Return (x, y) of the center of cell containing provided text 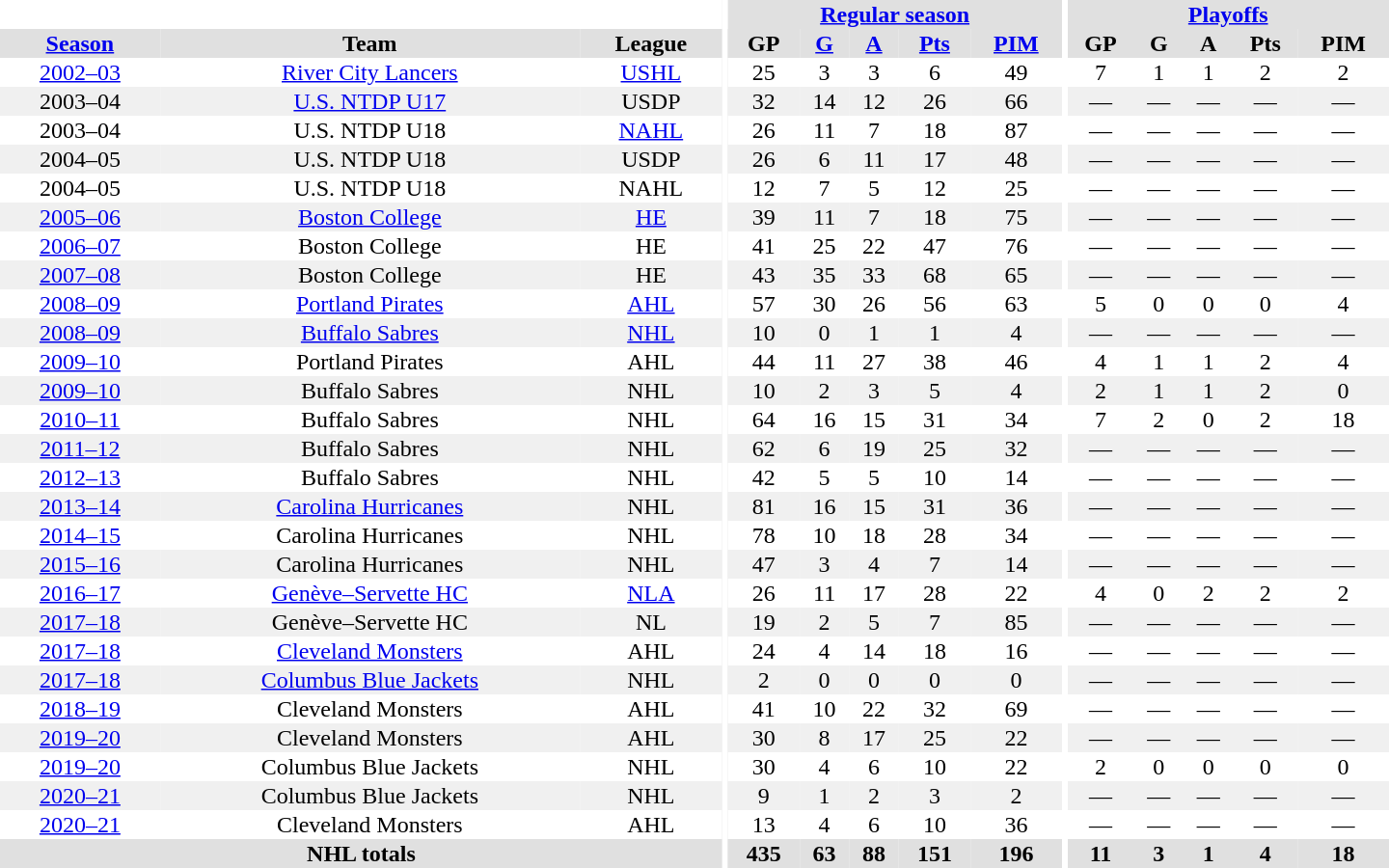
65 (1017, 275)
27 (874, 362)
85 (1017, 622)
33 (874, 275)
2016–17 (80, 593)
2010–11 (80, 420)
435 (764, 854)
Team (370, 43)
62 (764, 448)
39 (764, 217)
68 (935, 275)
NL (651, 622)
2012–13 (80, 477)
56 (935, 304)
42 (764, 477)
2005–06 (80, 217)
League (651, 43)
38 (935, 362)
48 (1017, 159)
NHL totals (361, 854)
88 (874, 854)
66 (1017, 101)
78 (764, 535)
64 (764, 420)
USHL (651, 72)
2006–07 (80, 246)
2011–12 (80, 448)
24 (764, 651)
U.S. NTDP U17 (370, 101)
35 (824, 275)
196 (1017, 854)
NLA (651, 593)
13 (764, 825)
44 (764, 362)
43 (764, 275)
75 (1017, 217)
Season (80, 43)
River City Lancers (370, 72)
2007–08 (80, 275)
69 (1017, 709)
49 (1017, 72)
151 (935, 854)
2013–14 (80, 506)
46 (1017, 362)
Playoffs (1228, 14)
2018–19 (80, 709)
2014–15 (80, 535)
2015–16 (80, 564)
87 (1017, 130)
9 (764, 796)
2002–03 (80, 72)
76 (1017, 246)
57 (764, 304)
81 (764, 506)
Regular season (895, 14)
8 (824, 738)
